Search for the cell housing the specified text and yield its (X, Y) center coordinate. 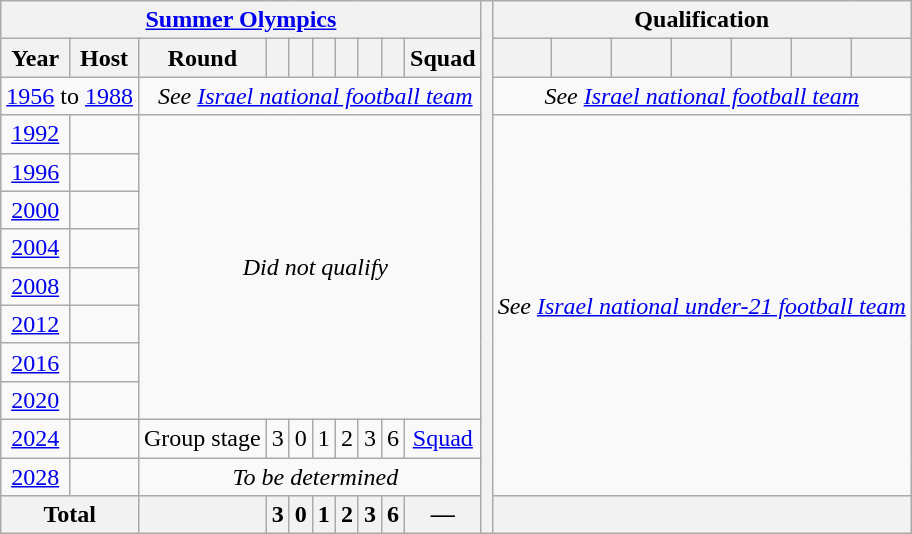
Year (36, 58)
2012 (36, 324)
1992 (36, 134)
2024 (36, 438)
To be determined (315, 477)
2028 (36, 477)
Round (202, 58)
2016 (36, 362)
2008 (36, 286)
See Israel national under-21 football team (702, 306)
1956 to 1988 (70, 96)
Did not qualify (315, 267)
2004 (36, 248)
2020 (36, 400)
Group stage (202, 438)
2000 (36, 210)
1996 (36, 172)
Qualification (702, 20)
Host (104, 58)
Total (70, 515)
— (443, 515)
Summer Olympics (241, 20)
